For the text-containing cell, return its midpoint in [X, Y] coordinate format. 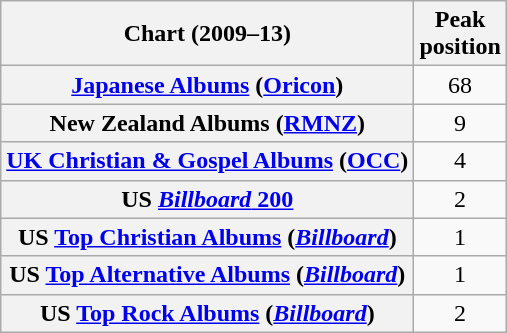
Japanese Albums (Oricon) [208, 85]
Chart (2009–13) [208, 34]
US Top Alternative Albums (Billboard) [208, 275]
4 [460, 161]
9 [460, 123]
New Zealand Albums (RMNZ) [208, 123]
US Top Christian Albums (Billboard) [208, 237]
US Billboard 200 [208, 199]
UK Christian & Gospel Albums (OCC) [208, 161]
68 [460, 85]
Peakposition [460, 34]
US Top Rock Albums (Billboard) [208, 313]
